Determine the (X, Y) coordinate at the center of the cell enclosing the given text.  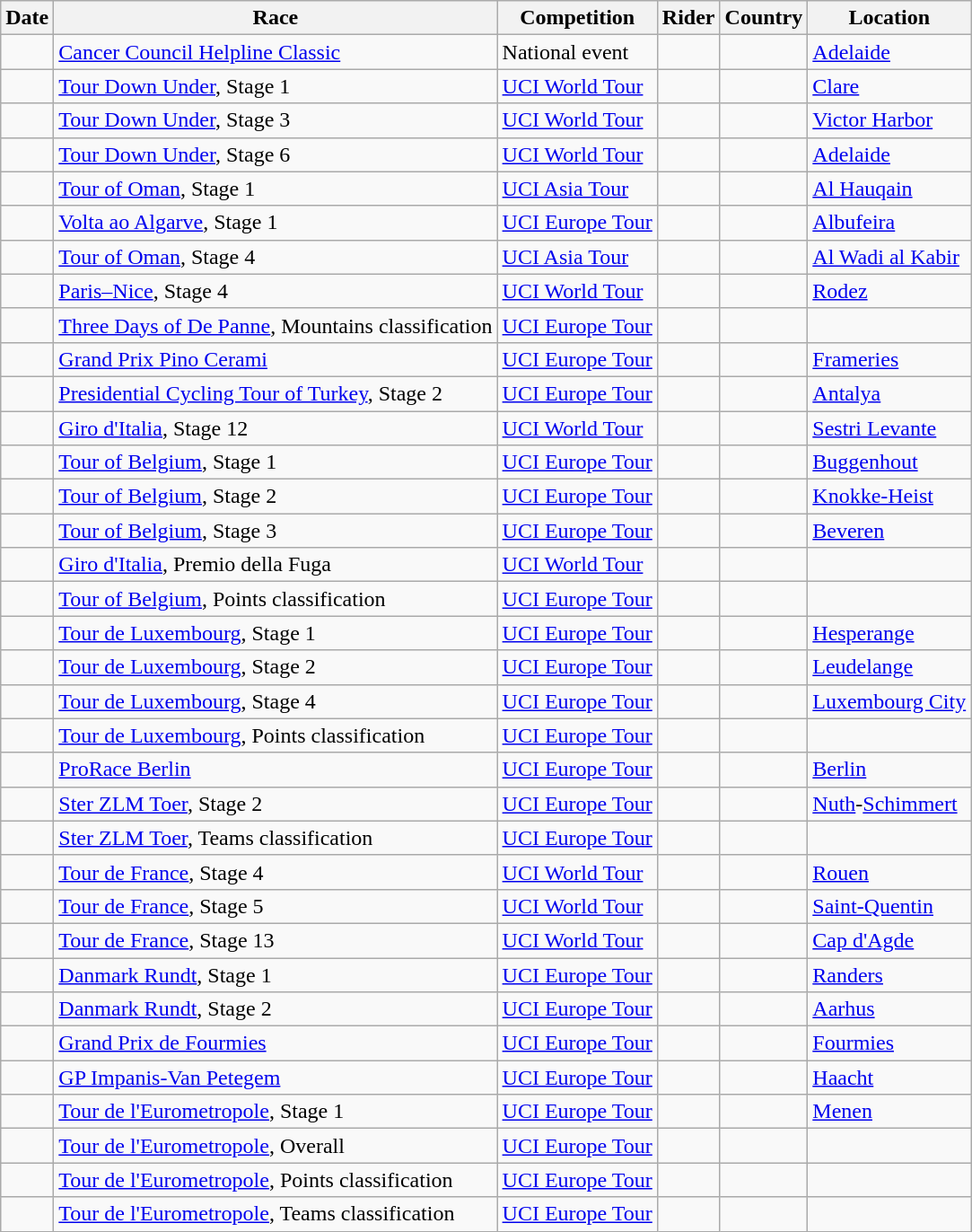
Ster ZLM Toer, Teams classification (276, 838)
Volta ao Algarve, Stage 1 (276, 223)
Ster ZLM Toer, Stage 2 (276, 804)
Date (27, 18)
Race (276, 18)
Fourmies (889, 1043)
Giro d'Italia, Premio della Fuga (276, 565)
Tour de France, Stage 13 (276, 940)
Tour of Belgium, Points classification (276, 599)
Aarhus (889, 1009)
Sestri Levante (889, 428)
Tour of Belgium, Stage 1 (276, 462)
Leudelange (889, 667)
Tour de Luxembourg, Stage 1 (276, 633)
Tour of Belgium, Stage 3 (276, 531)
Frameries (889, 359)
Danmark Rundt, Stage 1 (276, 974)
Tour of Oman, Stage 1 (276, 189)
Albufeira (889, 223)
Tour of Belgium, Stage 2 (276, 497)
Tour de France, Stage 4 (276, 872)
Presidential Cycling Tour of Turkey, Stage 2 (276, 393)
Rodez (889, 291)
Haacht (889, 1078)
Tour Down Under, Stage 1 (276, 86)
Giro d'Italia, Stage 12 (276, 428)
Tour de l'Eurometropole, Teams classification (276, 1214)
Victor Harbor (889, 120)
Cancer Council Helpline Classic (276, 52)
Beveren (889, 531)
Tour of Oman, Stage 4 (276, 257)
Rouen (889, 872)
Cap d'Agde (889, 940)
Tour de Luxembourg, Stage 4 (276, 701)
Menen (889, 1112)
GP Impanis-Van Petegem (276, 1078)
Buggenhout (889, 462)
Tour de l'Eurometropole, Stage 1 (276, 1112)
Randers (889, 974)
Paris–Nice, Stage 4 (276, 291)
Tour Down Under, Stage 3 (276, 120)
Luxembourg City (889, 701)
Antalya (889, 393)
Tour de Luxembourg, Stage 2 (276, 667)
Grand Prix Pino Cerami (276, 359)
ProRace Berlin (276, 770)
Al Wadi al Kabir (889, 257)
Berlin (889, 770)
Competition (577, 18)
Three Days of De Panne, Mountains classification (276, 325)
Tour de l'Eurometropole, Points classification (276, 1180)
Nuth-Schimmert (889, 804)
Al Hauqain (889, 189)
Tour de Luxembourg, Points classification (276, 735)
Location (889, 18)
Tour de l'Eurometropole, Overall (276, 1146)
Saint-Quentin (889, 906)
National event (577, 52)
Knokke-Heist (889, 497)
Hesperange (889, 633)
Clare (889, 86)
Grand Prix de Fourmies (276, 1043)
Danmark Rundt, Stage 2 (276, 1009)
Tour de France, Stage 5 (276, 906)
Rider (688, 18)
Tour Down Under, Stage 6 (276, 154)
Country (764, 18)
